Find where the given text appears and provide that cell's center as (X, Y) coordinate. 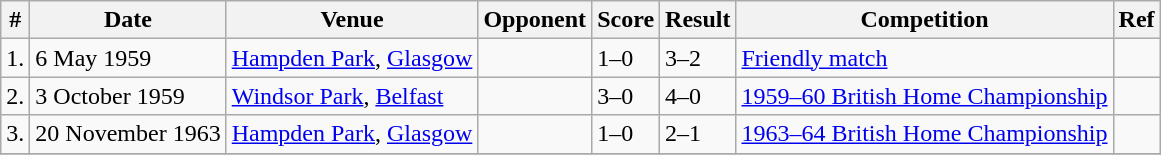
Score (626, 20)
2. (16, 96)
# (16, 20)
2–1 (698, 134)
3–2 (698, 58)
Opponent (535, 20)
20 November 1963 (128, 134)
3. (16, 134)
6 May 1959 (128, 58)
Date (128, 20)
Friendly match (924, 58)
Competition (924, 20)
3–0 (626, 96)
3 October 1959 (128, 96)
Venue (352, 20)
Windsor Park, Belfast (352, 96)
Ref (1136, 20)
4–0 (698, 96)
1. (16, 58)
Result (698, 20)
1959–60 British Home Championship (924, 96)
1963–64 British Home Championship (924, 134)
